Find where the given text appears and provide that cell's center as (X, Y) coordinate. 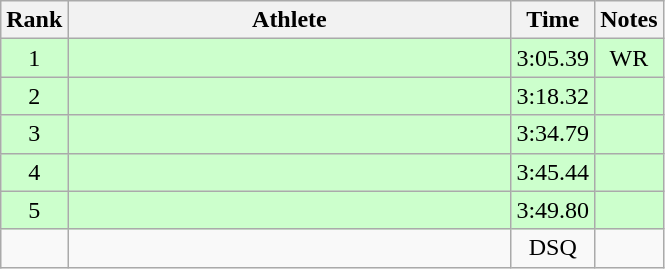
3:05.39 (553, 58)
Rank (34, 20)
3 (34, 134)
1 (34, 58)
WR (629, 58)
4 (34, 172)
Notes (629, 20)
Athlete (290, 20)
3:34.79 (553, 134)
5 (34, 210)
3:45.44 (553, 172)
DSQ (553, 248)
2 (34, 96)
3:18.32 (553, 96)
Time (553, 20)
3:49.80 (553, 210)
